Pinpoint the cell where the given text exists, returning its [x, y] midpoint coordinate. 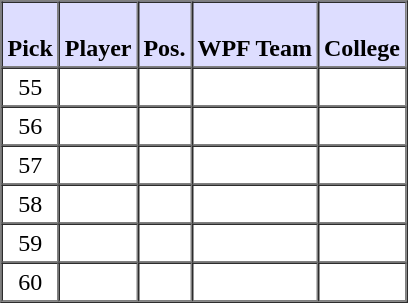
Pick [30, 35]
Pos. [164, 35]
WPF Team [254, 35]
59 [30, 244]
56 [30, 126]
60 [30, 282]
Player [98, 35]
58 [30, 204]
College [362, 35]
55 [30, 88]
57 [30, 166]
